Search for the cell housing the specified text and yield its [x, y] center coordinate. 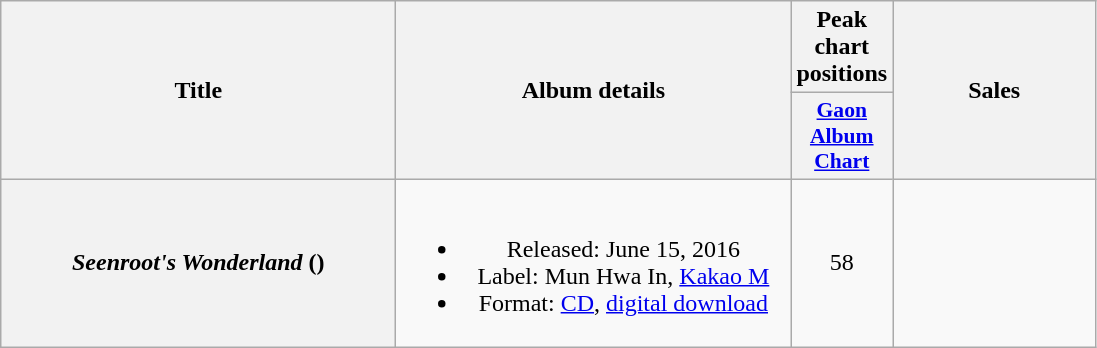
Released: June 15, 2016Label: Mun Hwa In, Kakao MFormat: CD, digital download [594, 262]
Title [198, 90]
58 [842, 262]
Sales [994, 90]
Album details [594, 90]
Gaon Album Chart [842, 136]
Peak chart positions [842, 47]
Seenroot's Wonderland () [198, 262]
